Output the (x, y) coordinate of the center of the cell containing the given text.  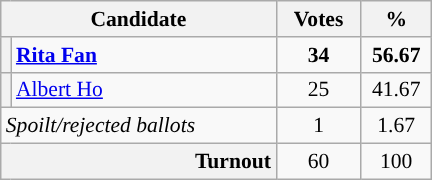
Votes (318, 19)
60 (318, 162)
Spoilt/rejected ballots (138, 126)
Rita Fan (144, 55)
Turnout (138, 162)
Albert Ho (144, 90)
100 (396, 162)
25 (318, 90)
41.67 (396, 90)
% (396, 19)
56.67 (396, 55)
34 (318, 55)
Candidate (138, 19)
1.67 (396, 126)
1 (318, 126)
